Output the (X, Y) coordinate of the center of the cell containing the given text.  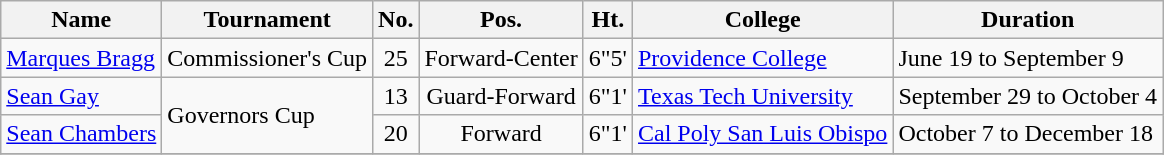
Forward (501, 134)
Sean Gay (82, 96)
Name (82, 20)
20 (396, 134)
Guard-Forward (501, 96)
June 19 to September 9 (1028, 58)
6"5' (608, 58)
No. (396, 20)
Commissioner's Cup (268, 58)
Tournament (268, 20)
Pos. (501, 20)
Providence College (762, 58)
Texas Tech University (762, 96)
Ht. (608, 20)
13 (396, 96)
Cal Poly San Luis Obispo (762, 134)
Governors Cup (268, 115)
College (762, 20)
Duration (1028, 20)
25 (396, 58)
Sean Chambers (82, 134)
September 29 to October 4 (1028, 96)
Forward-Center (501, 58)
Marques Bragg (82, 58)
October 7 to December 18 (1028, 134)
